Determine the (X, Y) coordinate at the center of the cell enclosing the given text.  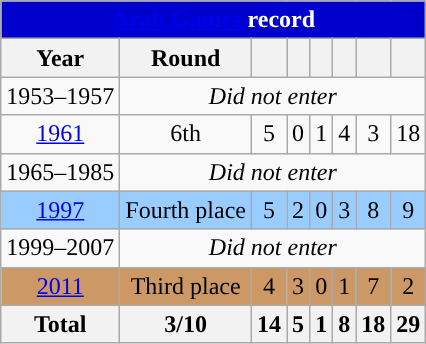
1965–1985 (60, 172)
7 (374, 286)
1999–2007 (60, 248)
Arab Games record (214, 20)
1953–1957 (60, 96)
6th (186, 134)
9 (408, 210)
Round (186, 58)
14 (270, 324)
2011 (60, 286)
1961 (60, 134)
29 (408, 324)
3/10 (186, 324)
Year (60, 58)
1997 (60, 210)
Third place (186, 286)
Total (60, 324)
Fourth place (186, 210)
